Pinpoint the cell where the given text exists, returning its (X, Y) midpoint coordinate. 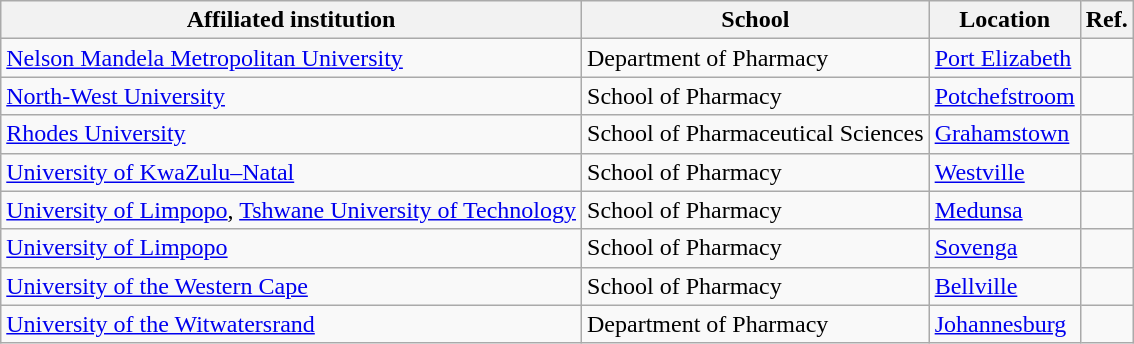
Grahamstown (1004, 134)
School (756, 20)
Port Elizabeth (1004, 58)
University of the Witwatersrand (292, 324)
University of KwaZulu–Natal (292, 172)
Sovenga (1004, 248)
Nelson Mandela Metropolitan University (292, 58)
Bellville (1004, 286)
University of Limpopo, Tshwane University of Technology (292, 210)
University of Limpopo (292, 248)
School of Pharmaceutical Sciences (756, 134)
Rhodes University (292, 134)
Affiliated institution (292, 20)
Johannesburg (1004, 324)
Potchefstroom (1004, 96)
Ref. (1106, 20)
Medunsa (1004, 210)
Westville (1004, 172)
Location (1004, 20)
University of the Western Cape (292, 286)
North-West University (292, 96)
